Return the (x, y) coordinate for the center point of the cell that contains the specified text.  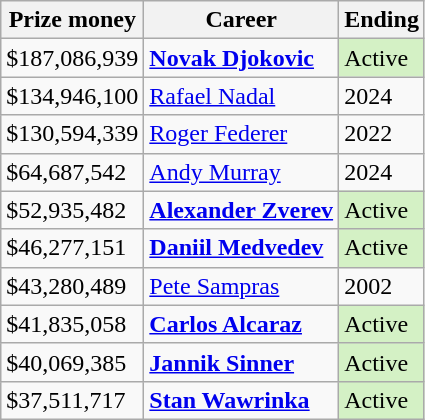
$134,946,100 (72, 96)
Alexander Zverev (242, 210)
$41,835,058 (72, 324)
Stan Wawrinka (242, 400)
$187,086,939 (72, 58)
2002 (382, 286)
$37,511,717 (72, 400)
$52,935,482 (72, 210)
2022 (382, 134)
$40,069,385 (72, 362)
$46,277,151 (72, 248)
Andy Murray (242, 172)
Roger Federer (242, 134)
$64,687,542 (72, 172)
Jannik Sinner (242, 362)
Daniil Medvedev (242, 248)
Prize money (72, 20)
Rafael Nadal (242, 96)
$43,280,489 (72, 286)
Pete Sampras (242, 286)
$130,594,339 (72, 134)
Ending (382, 20)
Novak Djokovic (242, 58)
Carlos Alcaraz (242, 324)
Career (242, 20)
